Return (X, Y) of the center of cell containing provided text 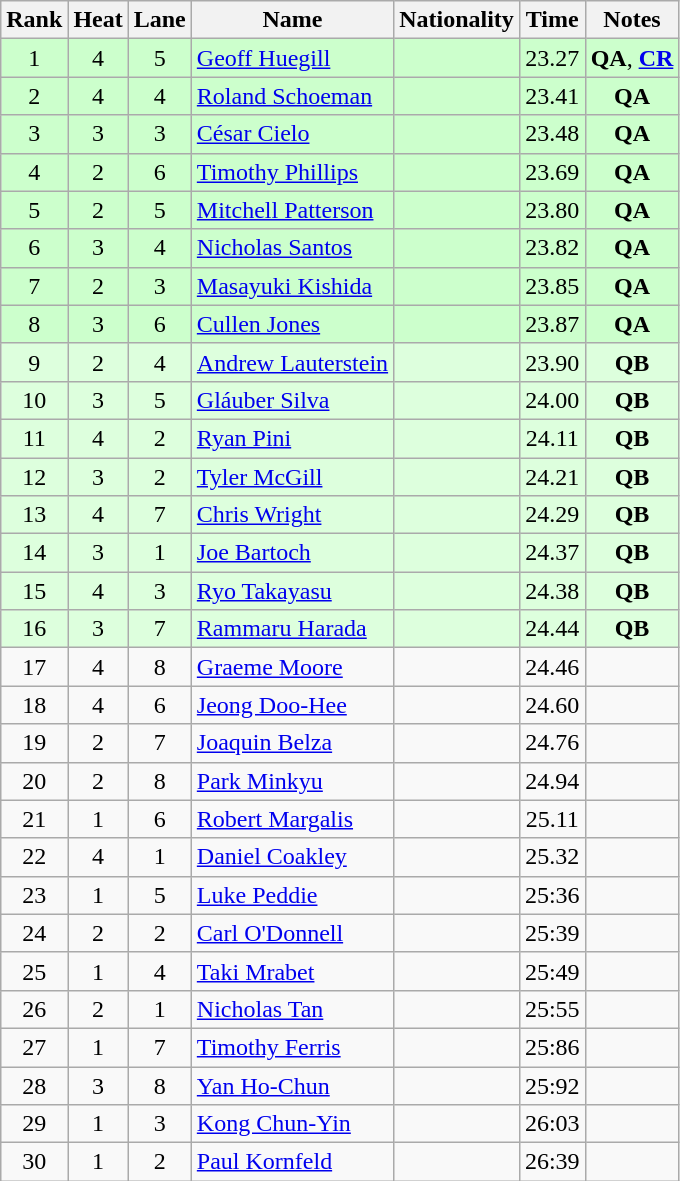
24.00 (552, 400)
23.90 (552, 362)
Kong Chun-Yin (292, 1124)
14 (34, 553)
18 (34, 705)
19 (34, 743)
Jeong Doo-Hee (292, 705)
25:39 (552, 933)
Rammaru Harada (292, 629)
23.48 (552, 134)
26:03 (552, 1124)
10 (34, 400)
23.82 (552, 248)
Geoff Huegill (292, 58)
28 (34, 1085)
Rank (34, 20)
Nicholas Tan (292, 1009)
Name (292, 20)
Nicholas Santos (292, 248)
Cullen Jones (292, 324)
21 (34, 819)
Lane (160, 20)
27 (34, 1047)
25.11 (552, 819)
Luke Peddie (292, 895)
15 (34, 591)
Notes (632, 20)
17 (34, 667)
24.60 (552, 705)
Chris Wright (292, 515)
Time (552, 20)
Nationality (457, 20)
23.41 (552, 96)
25 (34, 971)
Joaquin Belza (292, 743)
23.80 (552, 210)
Park Minkyu (292, 781)
Roland Schoeman (292, 96)
25:36 (552, 895)
Graeme Moore (292, 667)
24.21 (552, 477)
Daniel Coakley (292, 857)
Heat (98, 20)
12 (34, 477)
24.76 (552, 743)
23.87 (552, 324)
24.44 (552, 629)
9 (34, 362)
11 (34, 438)
26:39 (552, 1162)
Ryan Pini (292, 438)
20 (34, 781)
Paul Kornfeld (292, 1162)
César Cielo (292, 134)
24.94 (552, 781)
24.11 (552, 438)
16 (34, 629)
Andrew Lauterstein (292, 362)
Mitchell Patterson (292, 210)
Robert Margalis (292, 819)
30 (34, 1162)
Gláuber Silva (292, 400)
Timothy Phillips (292, 172)
Masayuki Kishida (292, 286)
Taki Mrabet (292, 971)
26 (34, 1009)
25.32 (552, 857)
25:92 (552, 1085)
24.37 (552, 553)
Carl O'Donnell (292, 933)
Joe Bartoch (292, 553)
Ryo Takayasu (292, 591)
24.29 (552, 515)
25:86 (552, 1047)
24.46 (552, 667)
25:49 (552, 971)
24 (34, 933)
23 (34, 895)
23.85 (552, 286)
23.27 (552, 58)
Timothy Ferris (292, 1047)
Yan Ho-Chun (292, 1085)
24.38 (552, 591)
13 (34, 515)
22 (34, 857)
25:55 (552, 1009)
QA, CR (632, 58)
Tyler McGill (292, 477)
29 (34, 1124)
23.69 (552, 172)
